Find where the given text appears and provide that cell's center as [X, Y] coordinate. 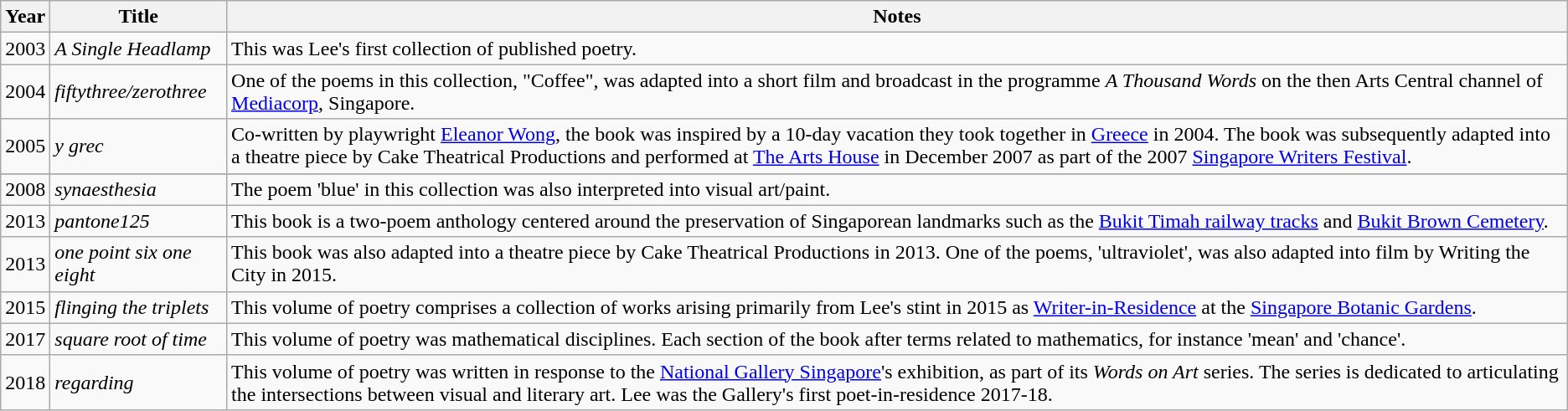
2017 [25, 339]
2003 [25, 49]
one point six one eight [139, 265]
flinging the triplets [139, 307]
Notes [898, 17]
Title [139, 17]
2004 [25, 92]
Year [25, 17]
y grec [139, 146]
This was Lee's first collection of published poetry. [898, 49]
square root of time [139, 339]
2005 [25, 146]
The poem 'blue' in this collection was also interpreted into visual art/paint. [898, 189]
2008 [25, 189]
pantone125 [139, 221]
2015 [25, 307]
fiftythree/zerothree [139, 92]
This volume of poetry was mathematical disciplines. Each section of the book after terms related to mathematics, for instance 'mean' and 'chance'. [898, 339]
2018 [25, 382]
A Single Headlamp [139, 49]
synaesthesia [139, 189]
regarding [139, 382]
